Find where the given text appears and provide that cell's center as [X, Y] coordinate. 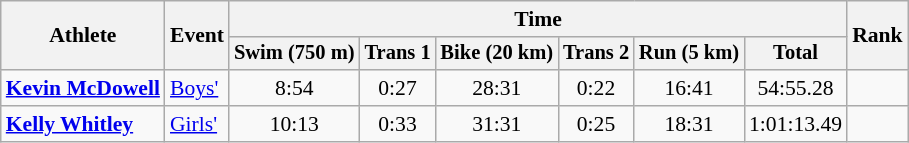
31:31 [498, 124]
Bike (20 km) [498, 54]
Boys' [197, 88]
0:22 [596, 88]
28:31 [498, 88]
Athlete [83, 36]
Kelly Whitley [83, 124]
0:25 [596, 124]
Swim (750 m) [294, 54]
54:55.28 [796, 88]
Girls' [197, 124]
Time [538, 19]
Trans 2 [596, 54]
Event [197, 36]
Trans 1 [398, 54]
0:27 [398, 88]
0:33 [398, 124]
Rank [878, 36]
1:01:13.49 [796, 124]
16:41 [689, 88]
Kevin McDowell [83, 88]
10:13 [294, 124]
8:54 [294, 88]
Total [796, 54]
18:31 [689, 124]
Run (5 km) [689, 54]
